Pinpoint the cell where the given text exists, returning its (X, Y) midpoint coordinate. 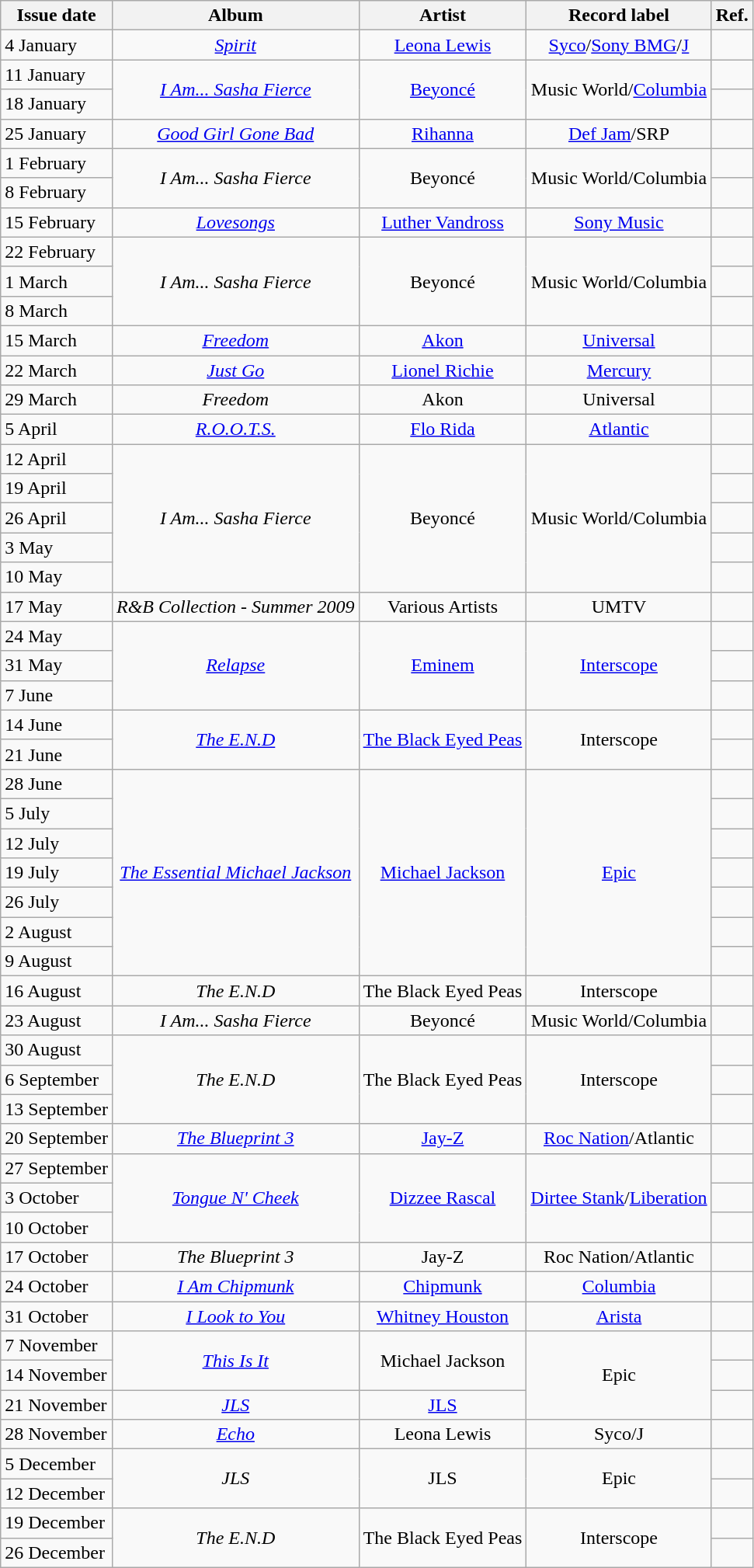
Issue date (57, 16)
Syco/J (619, 1434)
Artist (443, 16)
2 August (57, 932)
22 March (57, 370)
1 February (57, 163)
31 May (57, 666)
19 July (57, 873)
22 February (57, 252)
Columbia (619, 1286)
27 September (57, 1168)
Rihanna (443, 134)
Arista (619, 1316)
7 November (57, 1346)
25 January (57, 134)
UMTV (619, 607)
Eminem (443, 666)
Spirit (235, 45)
12 April (57, 459)
Dirtee Stank/Liberation (619, 1198)
Echo (235, 1434)
30 August (57, 1050)
4 January (57, 45)
Album (235, 16)
28 November (57, 1434)
15 March (57, 340)
11 January (57, 75)
1 March (57, 281)
I Look to You (235, 1316)
19 December (57, 1523)
Tongue N' Cheek (235, 1198)
Various Artists (443, 607)
Sony Music (619, 222)
16 August (57, 991)
19 April (57, 488)
23 August (57, 1020)
15 February (57, 222)
8 March (57, 311)
29 March (57, 400)
9 August (57, 961)
I Am Chipmunk (235, 1286)
5 April (57, 429)
Whitney Houston (443, 1316)
24 May (57, 636)
17 October (57, 1257)
5 July (57, 813)
Relapse (235, 666)
26 April (57, 518)
Atlantic (619, 429)
13 September (57, 1109)
21 November (57, 1405)
24 October (57, 1286)
This Is It (235, 1361)
20 September (57, 1139)
17 May (57, 607)
3 October (57, 1198)
26 December (57, 1552)
14 June (57, 725)
Good Girl Gone Bad (235, 134)
8 February (57, 193)
28 June (57, 784)
6 September (57, 1080)
Mercury (619, 370)
Luther Vandross (443, 222)
The Essential Michael Jackson (235, 872)
R&B Collection - Summer 2009 (235, 607)
Flo Rida (443, 429)
10 October (57, 1227)
Lovesongs (235, 222)
31 October (57, 1316)
Record label (619, 16)
Def Jam/SRP (619, 134)
Syco/Sony BMG/J (619, 45)
Dizzee Rascal (443, 1198)
Ref. (731, 16)
5 December (57, 1464)
14 November (57, 1375)
18 January (57, 104)
10 May (57, 577)
R.O.O.T.S. (235, 429)
26 July (57, 902)
Just Go (235, 370)
21 June (57, 754)
Lionel Richie (443, 370)
12 December (57, 1493)
Chipmunk (443, 1286)
3 May (57, 548)
12 July (57, 843)
7 June (57, 695)
